Scan for the cell matching the given text and deliver its (X, Y) coordinate at center. 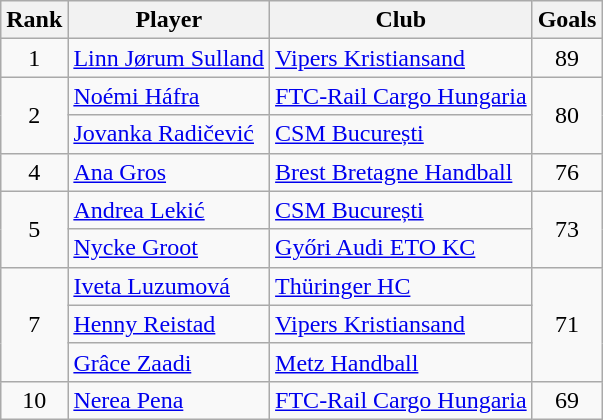
2 (34, 115)
Brest Bretagne Handball (402, 172)
10 (34, 400)
Noémi Háfra (169, 96)
Andrea Lekić (169, 210)
Player (169, 20)
7 (34, 324)
Club (402, 20)
Rank (34, 20)
4 (34, 172)
Nerea Pena (169, 400)
Metz Handball (402, 362)
1 (34, 58)
Iveta Luzumová (169, 286)
80 (567, 115)
Győri Audi ETO KC (402, 248)
Goals (567, 20)
5 (34, 229)
Jovanka Radičević (169, 134)
76 (567, 172)
89 (567, 58)
Ana Gros (169, 172)
69 (567, 400)
71 (567, 324)
Linn Jørum Sulland (169, 58)
73 (567, 229)
Grâce Zaadi (169, 362)
Henny Reistad (169, 324)
Nycke Groot (169, 248)
Thüringer HC (402, 286)
